Return the [X, Y] coordinate for the center point of the cell that contains the specified text.  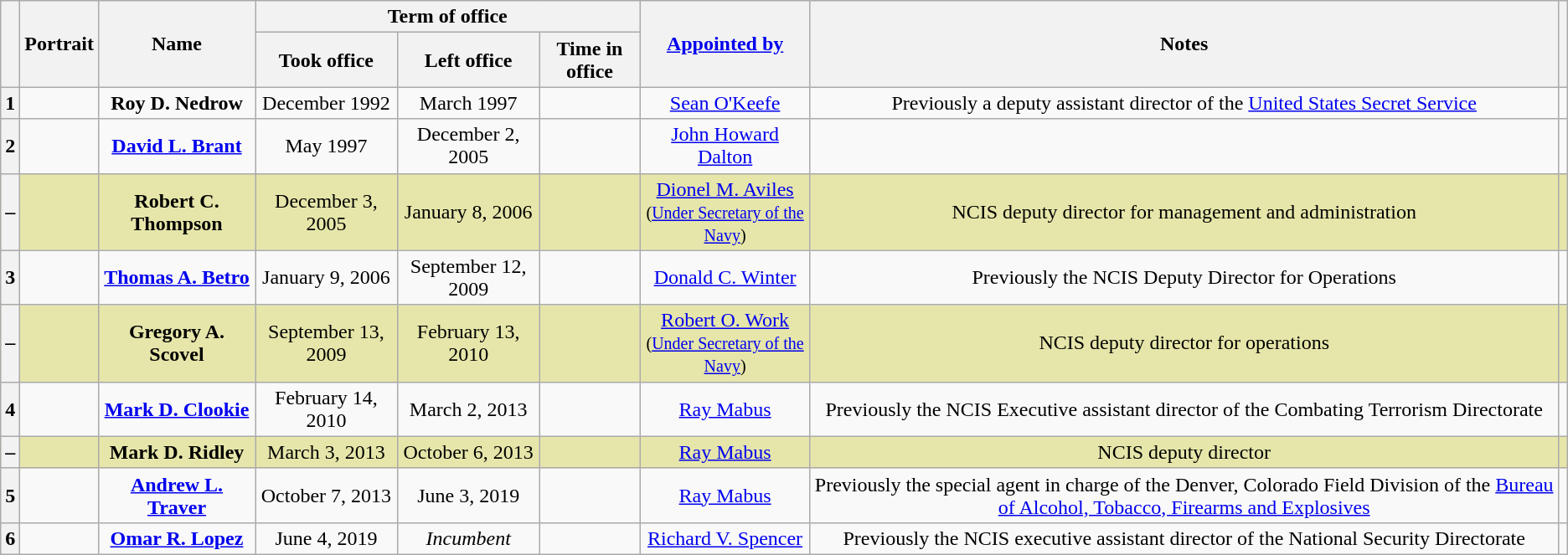
Donald C. Winter [725, 278]
Name [176, 44]
Previously a deputy assistant director of the United States Secret Service [1184, 103]
March 1997 [468, 103]
June 4, 2019 [327, 538]
January 9, 2006 [327, 278]
1 [10, 103]
Sean O'Keefe [725, 103]
Time in office [590, 60]
Notes [1184, 44]
Took office [327, 60]
Robert O. Work(Under Secretary of the Navy) [725, 343]
2 [10, 146]
October 7, 2013 [327, 496]
5 [10, 496]
March 3, 2013 [327, 452]
September 12, 2009 [468, 278]
December 2, 2005 [468, 146]
Roy D. Nedrow [176, 103]
Mark D. Clookie [176, 409]
Robert C. Thompson [176, 212]
Incumbent [468, 538]
December 1992 [327, 103]
Mark D. Ridley [176, 452]
October 6, 2013 [468, 452]
May 1997 [327, 146]
June 3, 2019 [468, 496]
December 3, 2005 [327, 212]
David L. Brant [176, 146]
John Howard Dalton [725, 146]
Gregory A. Scovel [176, 343]
Thomas A. Betro [176, 278]
March 2, 2013 [468, 409]
Previously the NCIS Deputy Director for Operations [1184, 278]
Omar R. Lopez [176, 538]
Andrew L. Traver [176, 496]
February 13, 2010 [468, 343]
6 [10, 538]
Previously the NCIS Executive assistant director of the Combating Terrorism Directorate [1184, 409]
Richard V. Spencer [725, 538]
September 13, 2009 [327, 343]
Dionel M. Aviles(Under Secretary of the Navy) [725, 212]
Previously the special agent in charge of the Denver, Colorado Field Division of the Bureau of Alcohol, Tobacco, Firearms and Explosives [1184, 496]
NCIS deputy director for operations [1184, 343]
Previously the NCIS executive assistant director of the National Security Directorate [1184, 538]
January 8, 2006 [468, 212]
Term of office [447, 17]
Appointed by [725, 44]
4 [10, 409]
Left office [468, 60]
NCIS deputy director [1184, 452]
February 14, 2010 [327, 409]
Portrait [59, 44]
NCIS deputy director for management and administration [1184, 212]
3 [10, 278]
